Pinpoint the cell where the given text exists, returning its (x, y) midpoint coordinate. 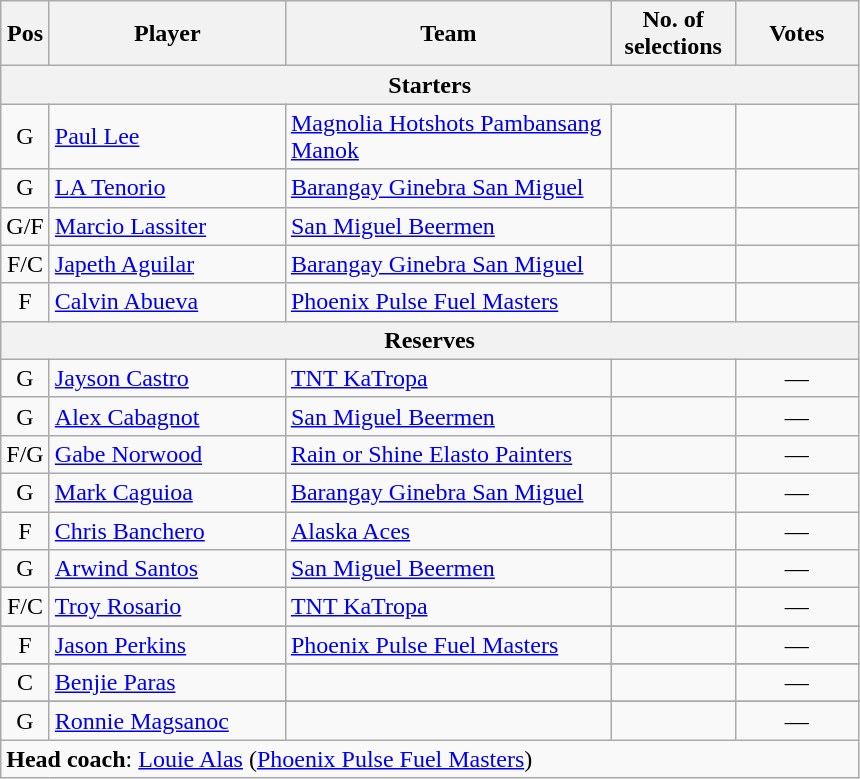
Gabe Norwood (167, 454)
Head coach: Louie Alas (Phoenix Pulse Fuel Masters) (430, 759)
No. of selections (673, 34)
Player (167, 34)
Mark Caguioa (167, 492)
LA Tenorio (167, 188)
Ronnie Magsanoc (167, 721)
Arwind Santos (167, 569)
Pos (26, 34)
Calvin Abueva (167, 302)
F/G (26, 454)
Magnolia Hotshots Pambansang Manok (448, 136)
Jason Perkins (167, 645)
Rain or Shine Elasto Painters (448, 454)
Alex Cabagnot (167, 416)
Marcio Lassiter (167, 226)
Starters (430, 85)
Japeth Aguilar (167, 264)
Reserves (430, 340)
Votes (797, 34)
Benjie Paras (167, 683)
Paul Lee (167, 136)
C (26, 683)
Chris Banchero (167, 531)
Troy Rosario (167, 607)
G/F (26, 226)
Alaska Aces (448, 531)
Jayson Castro (167, 378)
Team (448, 34)
